Return the (x, y) coordinate for the center point of the cell that contains the specified text.  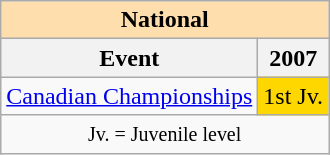
Canadian Championships (130, 96)
2007 (294, 58)
Jv. = Juvenile level (165, 134)
1st Jv. (294, 96)
National (165, 20)
Event (130, 58)
